Detect which cell encompasses the target text, then output its (x, y) center coordinate. 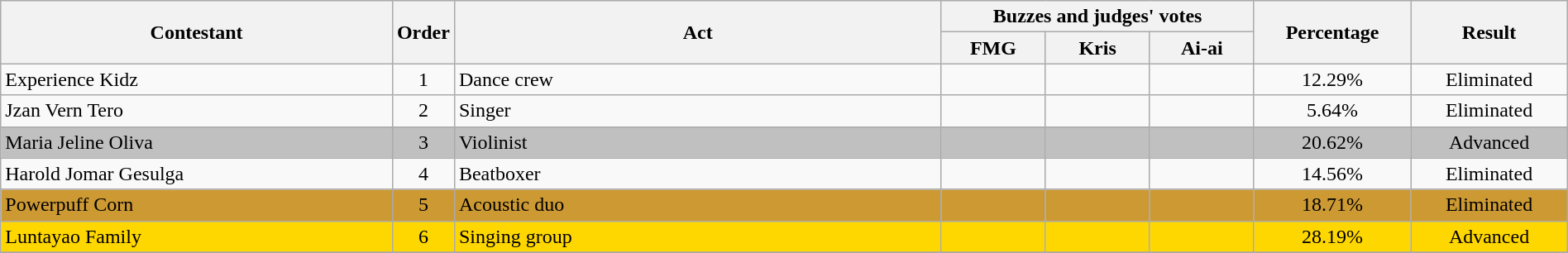
5.64% (1331, 111)
Dance crew (697, 79)
Experience Kidz (197, 79)
Percentage (1331, 32)
Singing group (697, 236)
Buzzes and judges' votes (1097, 17)
20.62% (1331, 142)
Kris (1097, 48)
Harold Jomar Gesulga (197, 174)
Violinist (697, 142)
Contestant (197, 32)
Result (1489, 32)
Luntayao Family (197, 236)
6 (423, 236)
Singer (697, 111)
Powerpuff Corn (197, 205)
12.29% (1331, 79)
Act (697, 32)
FMG (993, 48)
5 (423, 205)
Beatboxer (697, 174)
14.56% (1331, 174)
Acoustic duo (697, 205)
4 (423, 174)
3 (423, 142)
Order (423, 32)
28.19% (1331, 236)
Ai-ai (1202, 48)
2 (423, 111)
1 (423, 79)
18.71% (1331, 205)
Jzan Vern Tero (197, 111)
Maria Jeline Oliva (197, 142)
